Provide the [X, Y] coordinate of the cell's center where the given text is located.  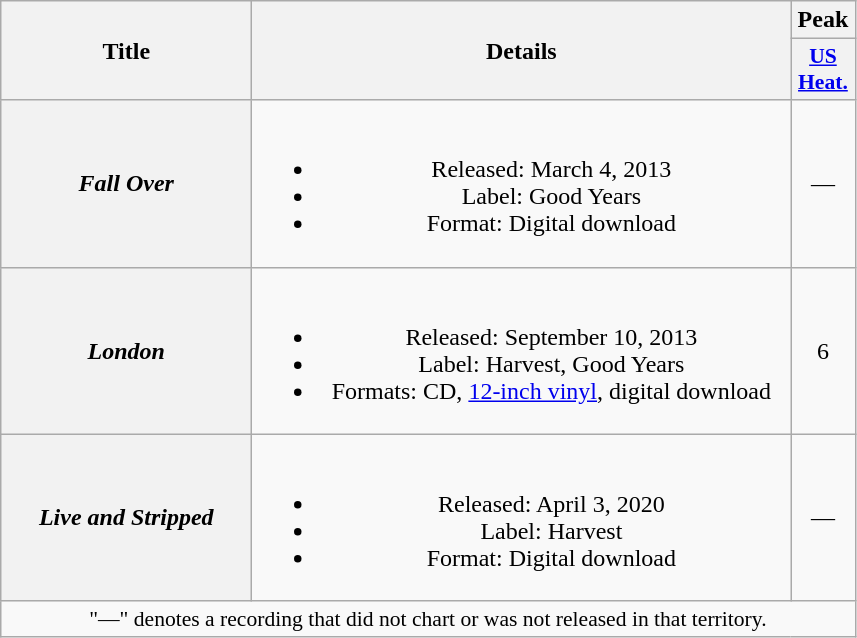
6 [823, 350]
Released: March 4, 2013Label: Good YearsFormat: Digital download [522, 184]
Released: September 10, 2013Label: Harvest, Good YearsFormats: CD, 12-inch vinyl, digital download [522, 350]
Released: April 3, 2020Label: HarvestFormat: Digital download [522, 518]
Title [126, 50]
Peak [823, 20]
Details [522, 50]
Fall Over [126, 184]
Live and Stripped [126, 518]
USHeat. [823, 70]
London [126, 350]
"—" denotes a recording that did not chart or was not released in that territory. [428, 619]
